Return the (x, y) coordinate for the center point of the cell that contains the specified text.  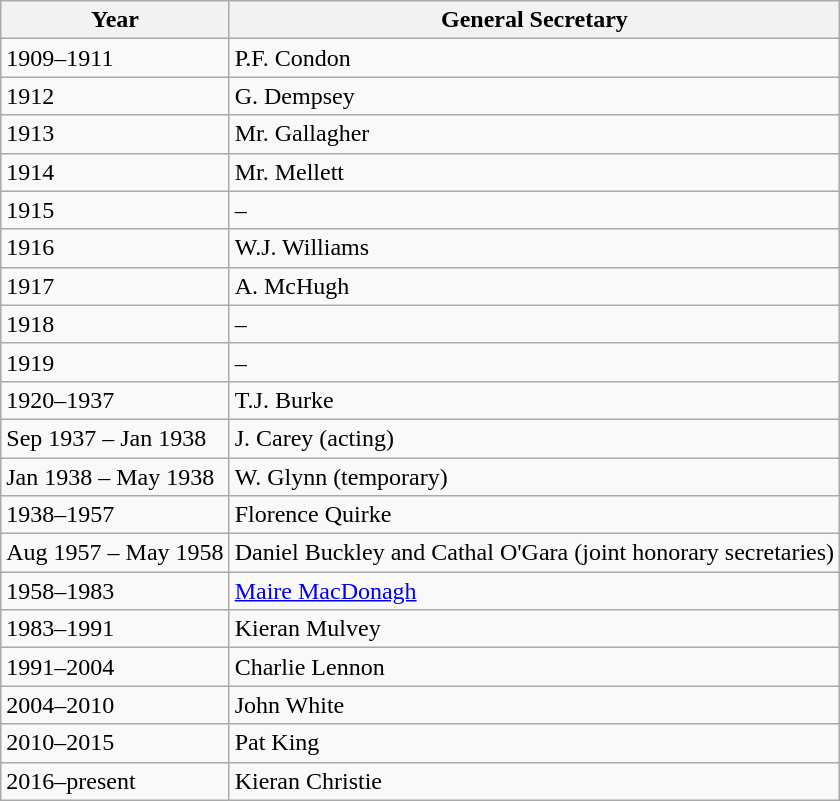
2010–2015 (115, 743)
P.F. Condon (534, 58)
Sep 1937 – Jan 1938 (115, 438)
1991–2004 (115, 667)
1958–1983 (115, 591)
T.J. Burke (534, 400)
2016–present (115, 781)
1938–1957 (115, 515)
Mr. Mellett (534, 172)
1983–1991 (115, 629)
2004–2010 (115, 705)
1914 (115, 172)
General Secretary (534, 20)
1912 (115, 96)
Charlie Lennon (534, 667)
Pat King (534, 743)
1915 (115, 210)
W. Glynn (temporary) (534, 477)
Kieran Christie (534, 781)
1916 (115, 248)
Year (115, 20)
Florence Quirke (534, 515)
John White (534, 705)
G. Dempsey (534, 96)
1917 (115, 286)
1919 (115, 362)
Jan 1938 – May 1938 (115, 477)
Mr. Gallagher (534, 134)
W.J. Williams (534, 248)
1918 (115, 324)
1920–1937 (115, 400)
Maire MacDonagh (534, 591)
J. Carey (acting) (534, 438)
1909–1911 (115, 58)
Kieran Mulvey (534, 629)
1913 (115, 134)
A. McHugh (534, 286)
Daniel Buckley and Cathal O'Gara (joint honorary secretaries) (534, 553)
Aug 1957 – May 1958 (115, 553)
